Search for the cell housing the specified text and yield its (X, Y) center coordinate. 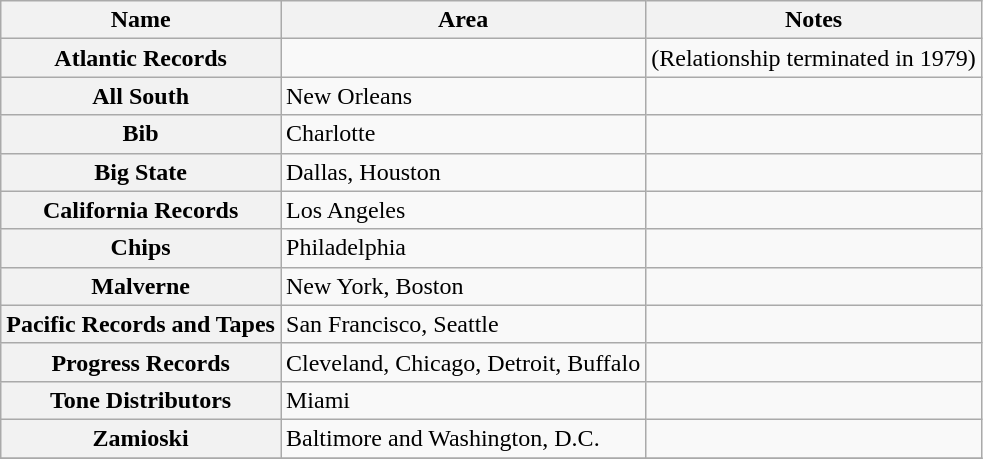
New York, Boston (462, 286)
Pacific Records and Tapes (141, 324)
Los Angeles (462, 210)
Bib (141, 134)
New Orleans (462, 96)
Cleveland, Chicago, Detroit, Buffalo (462, 362)
San Francisco, Seattle (462, 324)
Notes (814, 20)
Zamioski (141, 438)
Charlotte (462, 134)
Malverne (141, 286)
Baltimore and Washington, D.C. (462, 438)
Dallas, Houston (462, 172)
Area (462, 20)
Chips (141, 248)
California Records (141, 210)
Tone Distributors (141, 400)
Progress Records (141, 362)
Philadelphia (462, 248)
All South (141, 96)
Name (141, 20)
Atlantic Records (141, 58)
Big State (141, 172)
Miami (462, 400)
(Relationship terminated in 1979) (814, 58)
